Scan for the cell matching the given text and deliver its [X, Y] coordinate at center. 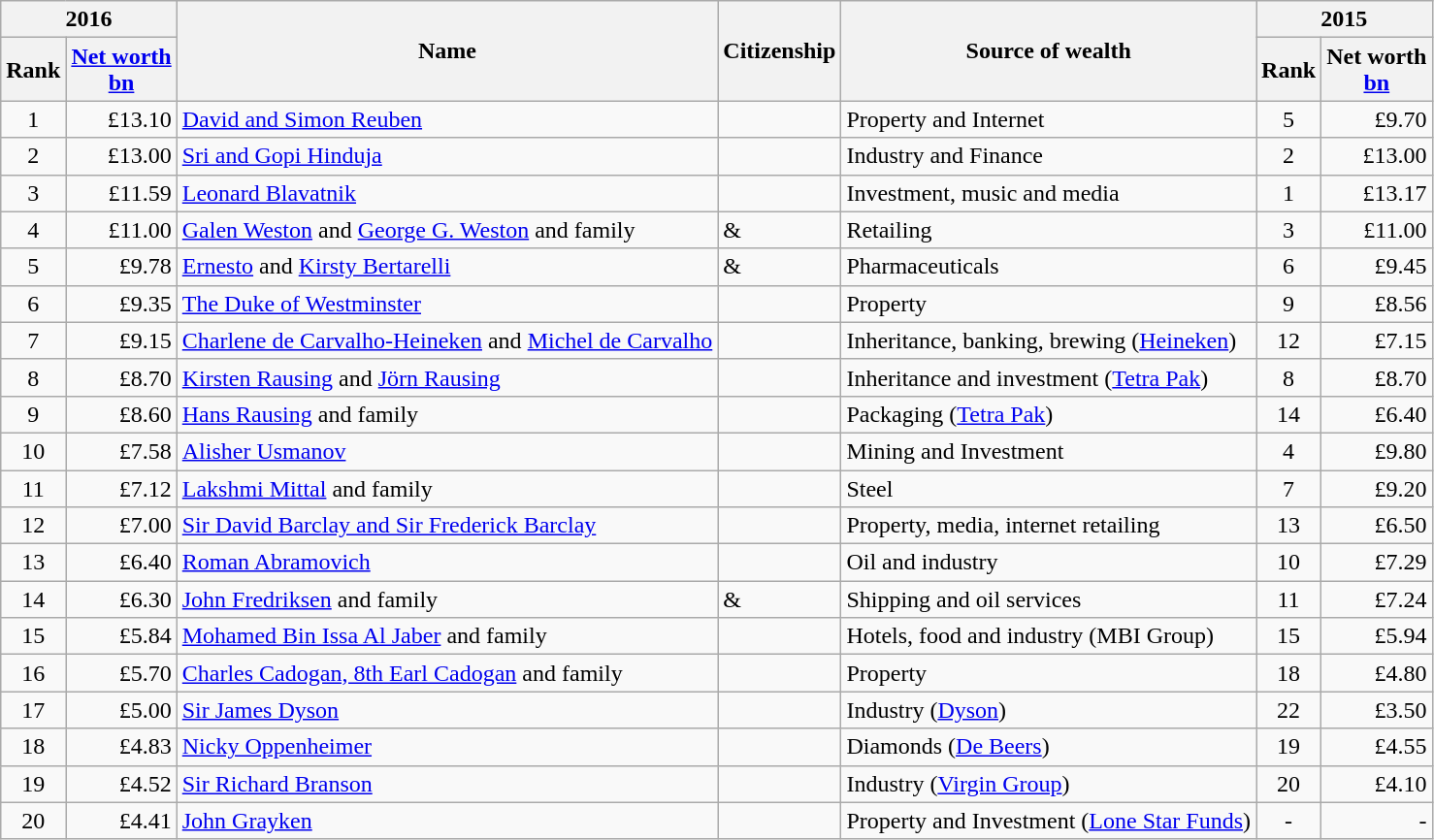
Alisher Usmanov [447, 451]
£9.80 [1377, 451]
Mining and Investment [1049, 451]
Property and Internet [1049, 119]
Name [447, 50]
Sir Richard Branson [447, 784]
£4.41 [121, 821]
Sir James Dyson [447, 710]
Industry and Finance [1049, 156]
16 [33, 673]
Property, media, internet retailing [1049, 526]
£9.20 [1377, 488]
£9.70 [1377, 119]
£6.30 [121, 599]
£8.60 [121, 414]
Hans Rausing and family [447, 414]
Sri and Gopi Hinduja [447, 156]
Galen Weston and George G. Weston and family [447, 230]
£7.12 [121, 488]
Citizenship [780, 50]
Sir David Barclay and Sir Frederick Barclay [447, 526]
Roman Abramovich [447, 563]
Leonard Blavatnik [447, 193]
£7.24 [1377, 599]
£9.35 [121, 304]
Industry (Virgin Group) [1049, 784]
John Fredriksen and family [447, 599]
£9.45 [1377, 267]
Packaging (Tetra Pak) [1049, 414]
Oil and industry [1049, 563]
2016 [89, 19]
Diamonds (De Beers) [1049, 747]
£7.29 [1377, 563]
£4.10 [1377, 784]
£5.94 [1377, 636]
Investment, music and media [1049, 193]
John Grayken [447, 821]
Inheritance, banking, brewing (Heineken) [1049, 340]
£7.58 [121, 451]
Source of wealth [1049, 50]
£5.84 [121, 636]
£7.00 [121, 526]
Shipping and oil services [1049, 599]
£3.50 [1377, 710]
Retailing [1049, 230]
£5.70 [121, 673]
£13.10 [121, 119]
Inheritance and investment (Tetra Pak) [1049, 377]
Charlene de Carvalho-Heineken and Michel de Carvalho [447, 340]
17 [33, 710]
Mohamed Bin Issa Al Jaber and family [447, 636]
£5.00 [121, 710]
Hotels, food and industry (MBI Group) [1049, 636]
Property and Investment (Lone Star Funds) [1049, 821]
Pharmaceuticals [1049, 267]
22 [1288, 710]
£4.55 [1377, 747]
£9.78 [121, 267]
Industry (Dyson) [1049, 710]
£4.83 [121, 747]
£9.15 [121, 340]
Steel [1049, 488]
Ernesto and Kirsty Bertarelli [447, 267]
The Duke of Westminster [447, 304]
£4.52 [121, 784]
Lakshmi Mittal and family [447, 488]
£7.15 [1377, 340]
£8.56 [1377, 304]
£6.50 [1377, 526]
£11.59 [121, 193]
£4.80 [1377, 673]
2015 [1345, 19]
£13.17 [1377, 193]
Nicky Oppenheimer [447, 747]
Charles Cadogan, 8th Earl Cadogan and family [447, 673]
Kirsten Rausing and Jörn Rausing [447, 377]
David and Simon Reuben [447, 119]
